Search for the cell housing the specified text and yield its [x, y] center coordinate. 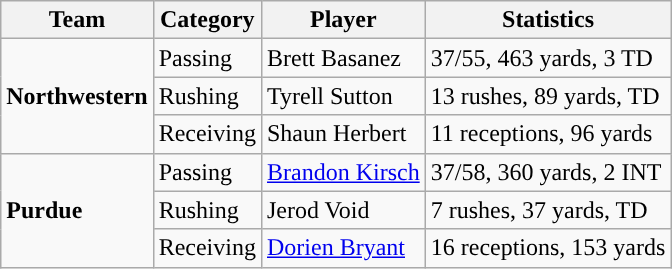
7 rushes, 37 yards, TD [548, 210]
Player [343, 20]
Team [77, 20]
16 receptions, 153 yards [548, 248]
Jerod Void [343, 210]
Shaun Herbert [343, 134]
13 rushes, 89 yards, TD [548, 96]
37/58, 360 yards, 2 INT [548, 172]
Statistics [548, 20]
Tyrell Sutton [343, 96]
37/55, 463 yards, 3 TD [548, 58]
Northwestern [77, 96]
Dorien Bryant [343, 248]
11 receptions, 96 yards [548, 134]
Brandon Kirsch [343, 172]
Category [207, 20]
Purdue [77, 210]
Brett Basanez [343, 58]
